For the text-containing cell, return its midpoint in (X, Y) coordinate format. 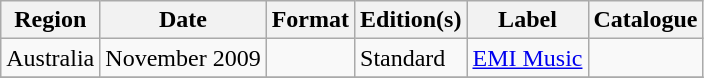
Catalogue (646, 20)
EMI Music (528, 58)
Date (183, 20)
Edition(s) (411, 20)
Format (310, 20)
Label (528, 20)
Standard (411, 58)
Region (50, 20)
Australia (50, 58)
November 2009 (183, 58)
